Capture the cell that displays the provided text and extract its (x, y) central coordinate. 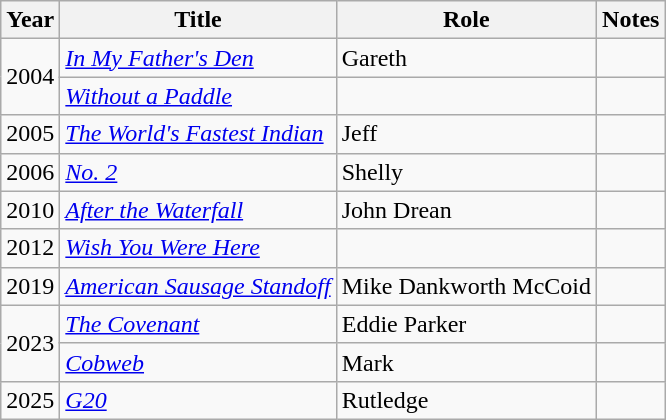
Shelly (466, 172)
2012 (30, 248)
Rutledge (466, 400)
Notes (631, 20)
Wish You Were Here (198, 248)
The World's Fastest Indian (198, 134)
The Covenant (198, 324)
Role (466, 20)
Jeff (466, 134)
Mark (466, 362)
Mike Dankworth McCoid (466, 286)
Gareth (466, 58)
2023 (30, 343)
G20 (198, 400)
In My Father's Den (198, 58)
2010 (30, 210)
2019 (30, 286)
2006 (30, 172)
John Drean (466, 210)
American Sausage Standoff (198, 286)
2004 (30, 77)
Eddie Parker (466, 324)
After the Waterfall (198, 210)
No. 2 (198, 172)
2005 (30, 134)
Title (198, 20)
Year (30, 20)
2025 (30, 400)
Without a Paddle (198, 96)
Cobweb (198, 362)
